Provide the (x, y) coordinate of the cell's center where the given text is located.  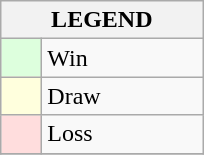
Win (122, 58)
LEGEND (102, 20)
Loss (122, 134)
Draw (122, 96)
